Capture the cell that displays the provided text and extract its (x, y) central coordinate. 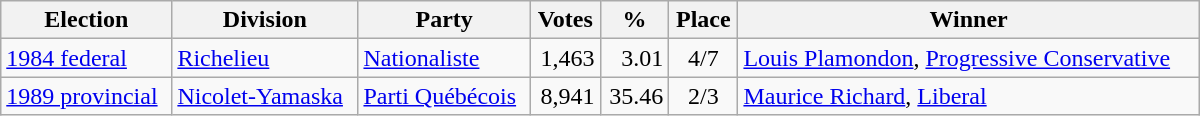
2/3 (704, 96)
4/7 (704, 58)
1984 federal (86, 58)
Place (704, 20)
Louis Plamondon, Progressive Conservative (968, 58)
8,941 (565, 96)
Richelieu (265, 58)
Maurice Richard, Liberal (968, 96)
Nationaliste (444, 58)
% (634, 20)
Election (86, 20)
35.46 (634, 96)
Party (444, 20)
Parti Québécois (444, 96)
Nicolet-Yamaska (265, 96)
1,463 (565, 58)
Winner (968, 20)
3.01 (634, 58)
1989 provincial (86, 96)
Division (265, 20)
Votes (565, 20)
